Determine the [x, y] coordinate at the center of the cell enclosing the given text.  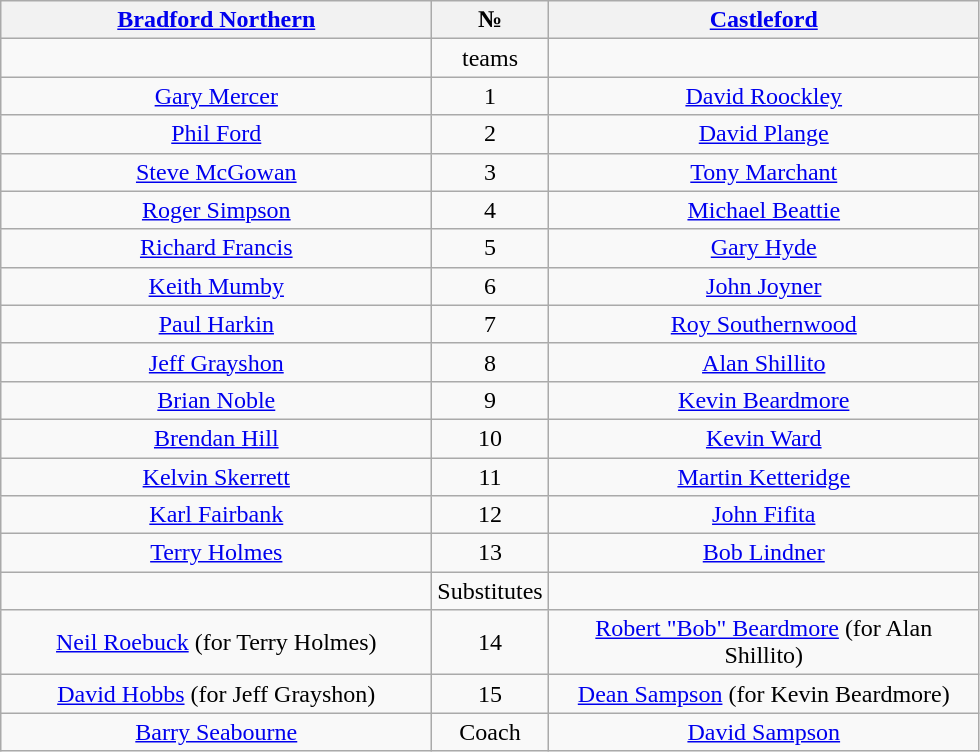
3 [490, 172]
10 [490, 438]
Substitutes [490, 591]
Richard Francis [216, 248]
Alan Shillito [764, 362]
Phil Ford [216, 134]
Bob Lindner [764, 553]
John Joyner [764, 286]
Kelvin Skerrett [216, 477]
Robert "Bob" Beardmore (for Alan Shillito) [764, 642]
Karl Fairbank [216, 515]
Coach [490, 732]
12 [490, 515]
Paul Harkin [216, 324]
11 [490, 477]
Gary Hyde [764, 248]
2 [490, 134]
13 [490, 553]
Barry Seabourne [216, 732]
6 [490, 286]
Gary Mercer [216, 96]
Neil Roebuck (for Terry Holmes) [216, 642]
Brendan Hill [216, 438]
Roger Simpson [216, 210]
№ [490, 20]
Steve McGowan [216, 172]
8 [490, 362]
Bradford Northern [216, 20]
7 [490, 324]
4 [490, 210]
David Roockley [764, 96]
5 [490, 248]
Tony Marchant [764, 172]
David Sampson [764, 732]
John Fifita [764, 515]
9 [490, 400]
Castleford [764, 20]
Kevin Ward [764, 438]
Jeff Grayshon [216, 362]
David Hobbs (for Jeff Grayshon) [216, 694]
Keith Mumby [216, 286]
Kevin Beardmore [764, 400]
15 [490, 694]
David Plange [764, 134]
Roy Southernwood [764, 324]
Martin Ketteridge [764, 477]
14 [490, 642]
1 [490, 96]
Michael Beattie [764, 210]
teams [490, 58]
Brian Noble [216, 400]
Dean Sampson (for Kevin Beardmore) [764, 694]
Terry Holmes [216, 553]
